Return the [X, Y] coordinate for the center point of the cell that contains the specified text.  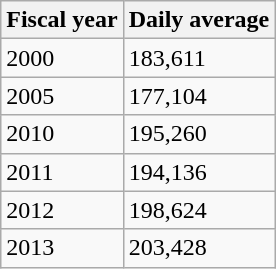
195,260 [199, 134]
2011 [62, 172]
177,104 [199, 96]
183,611 [199, 58]
2010 [62, 134]
2005 [62, 96]
203,428 [199, 248]
2000 [62, 58]
2012 [62, 210]
198,624 [199, 210]
194,136 [199, 172]
2013 [62, 248]
Daily average [199, 20]
Fiscal year [62, 20]
